Capture the cell that displays the provided text and extract its (x, y) central coordinate. 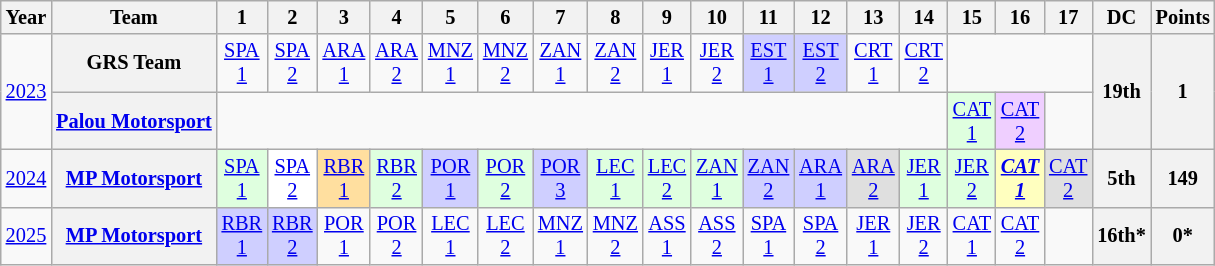
GRS Team (134, 63)
POR3 (560, 178)
17 (1068, 17)
14 (924, 17)
6 (506, 17)
EST2 (820, 63)
11 (769, 17)
19th (1121, 92)
CRT1 (874, 63)
Year (26, 17)
149 (1183, 178)
2025 (26, 236)
8 (616, 17)
CRT2 (924, 63)
10 (717, 17)
ASS1 (667, 236)
EST1 (769, 63)
ASS2 (717, 236)
2023 (26, 92)
5 (450, 17)
2 (292, 17)
2024 (26, 178)
16 (1020, 17)
9 (667, 17)
15 (972, 17)
7 (560, 17)
3 (344, 17)
Points (1183, 17)
DC (1121, 17)
0* (1183, 236)
13 (874, 17)
Palou Motorsport (134, 121)
Team (134, 17)
12 (820, 17)
16th* (1121, 236)
4 (396, 17)
5th (1121, 178)
